Return the [x, y] coordinate for the center point of the cell that contains the specified text.  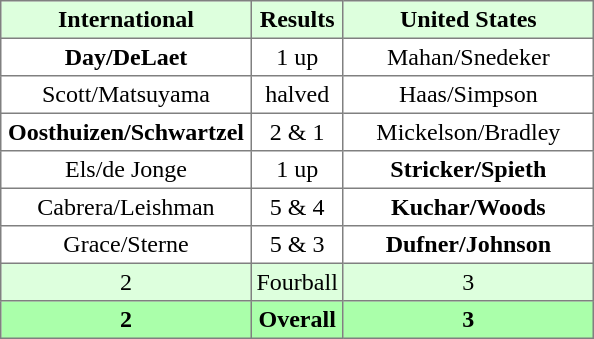
5 & 4 [297, 207]
Mickelson/Bradley [468, 132]
Stricker/Spieth [468, 170]
Oosthuizen/Schwartzel [126, 132]
Fourball [297, 282]
Results [297, 20]
Mahan/Snedeker [468, 57]
Scott/Matsuyama [126, 95]
Kuchar/Woods [468, 207]
United States [468, 20]
Haas/Simpson [468, 95]
halved [297, 95]
Els/de Jonge [126, 170]
Day/DeLaet [126, 57]
5 & 3 [297, 245]
Dufner/Johnson [468, 245]
Overall [297, 320]
2 & 1 [297, 132]
Cabrera/Leishman [126, 207]
Grace/Sterne [126, 245]
International [126, 20]
